Provide the (X, Y) coordinate of the cell's center where the given text is located.  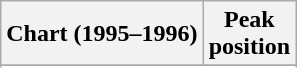
Chart (1995–1996) (102, 34)
Peak position (249, 34)
